Locate the cell with the specified text and output its [x, y] center coordinate. 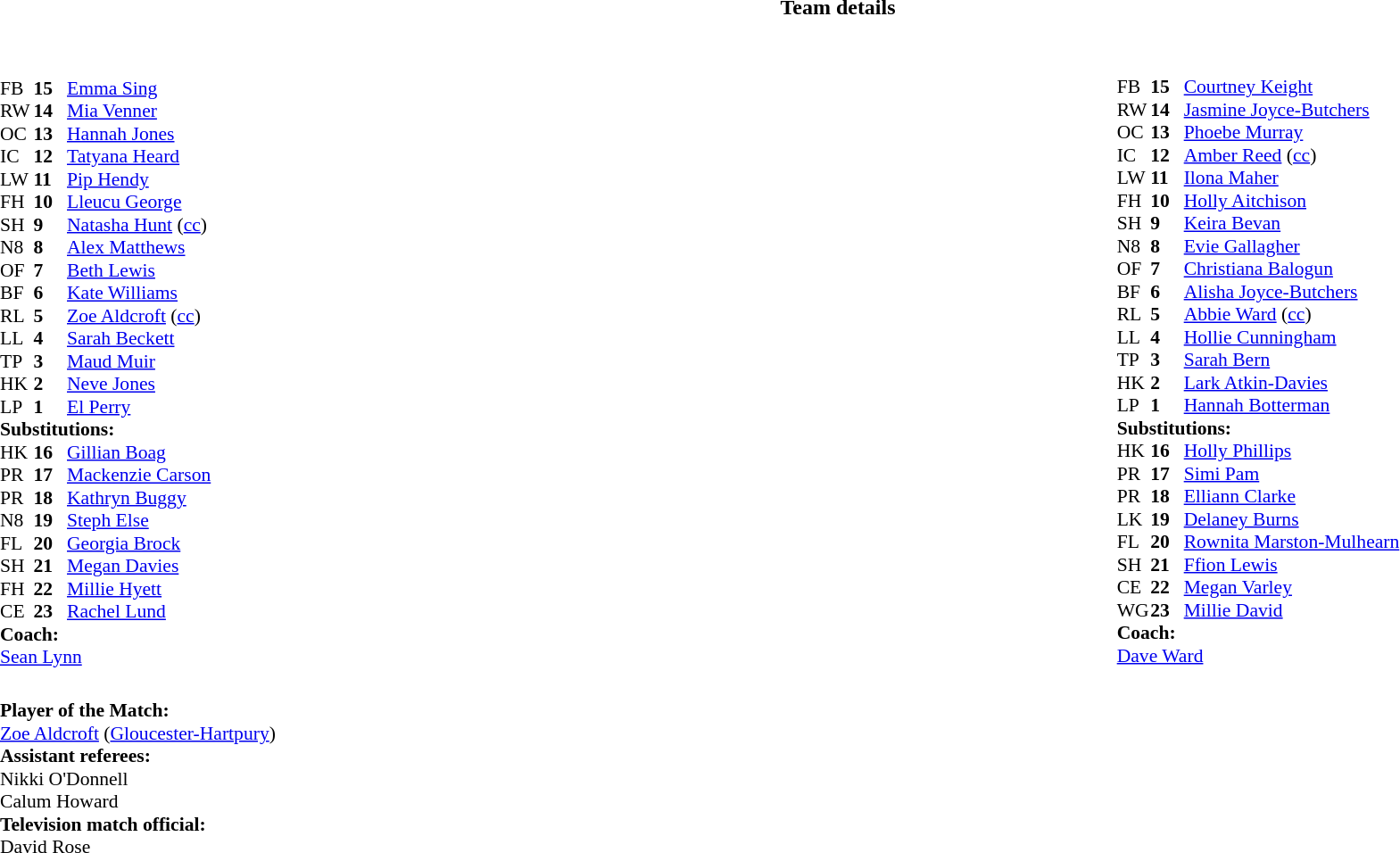
Abbie Ward (cc) [1292, 315]
Simi Pam [1292, 474]
Emma Sing [139, 88]
Ffion Lewis [1292, 565]
Neve Jones [139, 385]
Delaney Burns [1292, 519]
Kate Williams [139, 294]
Mia Venner [139, 112]
Ilona Maher [1292, 178]
Holly Aitchison [1292, 201]
Zoe Aldcroft (cc) [139, 316]
Christiana Balogun [1292, 269]
Mackenzie Carson [139, 476]
Elliann Clarke [1292, 497]
Keira Bevan [1292, 224]
Dave Ward [1258, 656]
Hollie Cunningham [1292, 337]
Lleucu George [139, 203]
Phoebe Murray [1292, 133]
Lark Atkin-Davies [1292, 383]
Millie Hyett [139, 589]
Natasha Hunt (cc) [139, 225]
Steph Else [139, 520]
LK [1134, 519]
Kathryn Buggy [139, 498]
Holly Phillips [1292, 451]
Alex Matthews [139, 247]
Beth Lewis [139, 270]
WG [1134, 610]
Rownita Marston-Mulhearn [1292, 542]
Rachel Lund [139, 611]
Sean Lynn [105, 658]
Alisha Joyce-Butchers [1292, 292]
Hannah Jones [139, 134]
Millie David [1292, 610]
Jasmine Joyce-Butchers [1292, 110]
Gillian Boag [139, 452]
Hannah Botterman [1292, 406]
Evie Gallagher [1292, 246]
El Perry [139, 407]
Tatyana Heard [139, 156]
Sarah Beckett [139, 338]
Megan Varley [1292, 588]
Georgia Brock [139, 543]
Amber Reed (cc) [1292, 155]
Sarah Bern [1292, 360]
Megan Davies [139, 567]
Courtney Keight [1292, 87]
Pip Hendy [139, 179]
Maud Muir [139, 361]
